Return the [x, y] coordinate for the center point of the cell that contains the specified text.  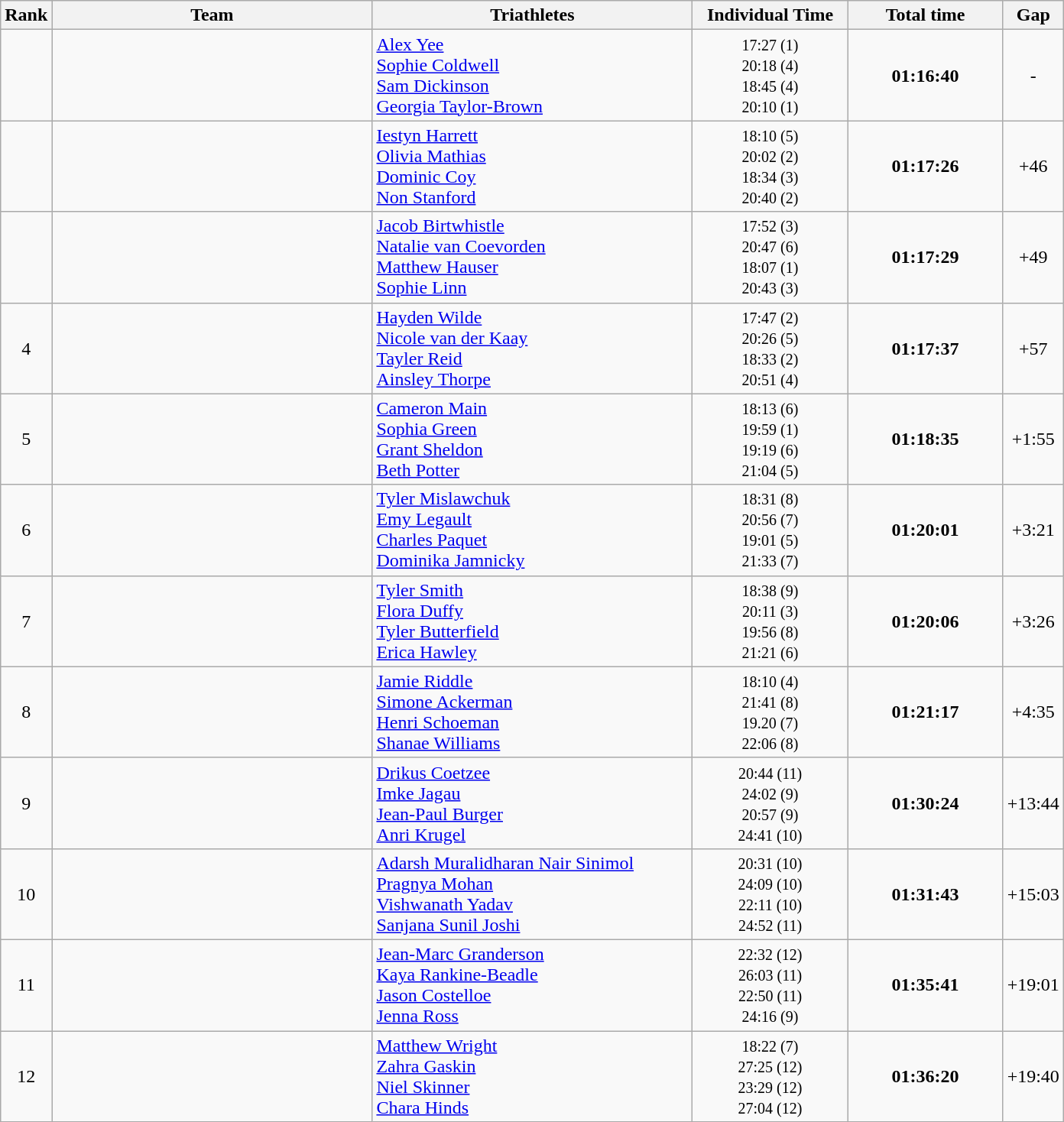
01:20:01 [925, 530]
+19:40 [1033, 1076]
01:17:37 [925, 349]
4 [26, 349]
+57 [1033, 349]
Hayden WildeNicole van der KaayTayler ReidAinsley Thorpe [532, 349]
01:30:24 [925, 803]
Iestyn HarrettOlivia MathiasDominic CoyNon Stanford [532, 167]
Triathletes [532, 15]
01:17:29 [925, 257]
12 [26, 1076]
18:13 (6)19:59 (1)19:19 (6)21:04 (5) [770, 439]
Alex YeeSophie ColdwellSam Dickinson Georgia Taylor-Brown [532, 75]
+3:26 [1033, 621]
22:32 (12)26:03 (11)22:50 (11)24:16 (9) [770, 984]
6 [26, 530]
+13:44 [1033, 803]
01:20:06 [925, 621]
Individual Time [770, 15]
10 [26, 894]
01:36:20 [925, 1076]
+1:55 [1033, 439]
01:17:26 [925, 167]
20:31 (10)24:09 (10)22:11 (10)24:52 (11) [770, 894]
8 [26, 712]
01:31:43 [925, 894]
01:21:17 [925, 712]
18:22 (7)27:25 (12)23:29 (12)27:04 (12) [770, 1076]
01:35:41 [925, 984]
17:52 (3)20:47 (6)18:07 (1)20:43 (3) [770, 257]
+19:01 [1033, 984]
Team [212, 15]
+46 [1033, 167]
Matthew WrightZahra GaskinNiel SkinnerChara Hinds [532, 1076]
18:38 (9)20:11 (3)19:56 (8)21:21 (6) [770, 621]
17:27 (1)20:18 (4)18:45 (4)20:10 (1) [770, 75]
Tyler SmithFlora DuffyTyler ButterfieldErica Hawley [532, 621]
Total time [925, 15]
+3:21 [1033, 530]
+49 [1033, 257]
18:31 (8)20:56 (7)19:01 (5)21:33 (7) [770, 530]
Cameron MainSophia GreenGrant SheldonBeth Potter [532, 439]
Jacob BirtwhistleNatalie van CoevordenMatthew HauserSophie Linn [532, 257]
18:10 (5)20:02 (2)18:34 (3)20:40 (2) [770, 167]
7 [26, 621]
Tyler MislawchukEmy LegaultCharles PaquetDominika Jamnicky [532, 530]
5 [26, 439]
- [1033, 75]
11 [26, 984]
Gap [1033, 15]
01:18:35 [925, 439]
Jamie RiddleSimone AckermanHenri SchoemanShanae Williams [532, 712]
17:47 (2)20:26 (5)18:33 (2)20:51 (4) [770, 349]
+15:03 [1033, 894]
Rank [26, 15]
+4:35 [1033, 712]
Drikus CoetzeeImke JagauJean-Paul BurgerAnri Krugel [532, 803]
20:44 (11)24:02 (9)20:57 (9)24:41 (10) [770, 803]
01:16:40 [925, 75]
Adarsh Muralidharan Nair SinimolPragnya MohanVishwanath YadavSanjana Sunil Joshi [532, 894]
9 [26, 803]
18:10 (4)21:41 (8)19.20 (7)22:06 (8) [770, 712]
Jean-Marc GrandersonKaya Rankine-BeadleJason CostelloeJenna Ross [532, 984]
